Output the [X, Y] coordinate of the center of the cell containing the given text.  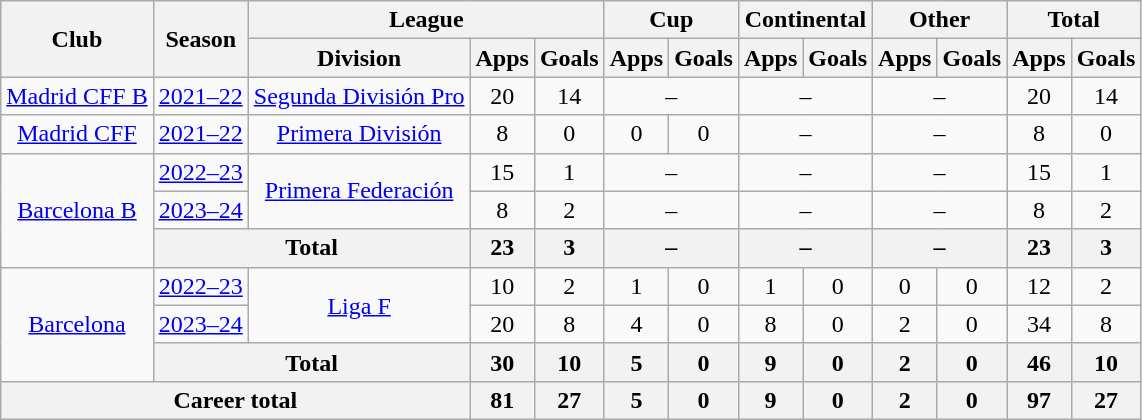
Division [359, 58]
Liga F [359, 305]
League [426, 20]
Other [940, 20]
12 [1039, 286]
Career total [236, 400]
4 [636, 324]
46 [1039, 362]
30 [502, 362]
Madrid CFF [77, 134]
Barcelona [77, 324]
Continental [805, 20]
Club [77, 39]
81 [502, 400]
Barcelona B [77, 210]
97 [1039, 400]
Primera Federación [359, 191]
Segunda División Pro [359, 96]
Primera División [359, 134]
Season [200, 39]
34 [1039, 324]
Cup [671, 20]
Madrid CFF B [77, 96]
